Extract the (X, Y) coordinate from the center of the cell holding the provided text.  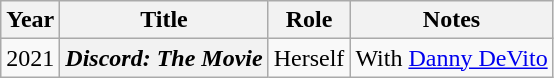
2021 (30, 58)
Notes (452, 20)
Herself (309, 58)
Year (30, 20)
With Danny DeVito (452, 58)
Discord: The Movie (164, 58)
Role (309, 20)
Title (164, 20)
